Determine the (x, y) coordinate at the center of the cell enclosing the given text.  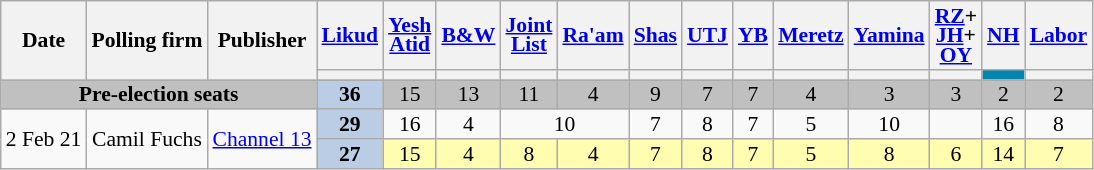
B&W (468, 36)
11 (530, 95)
UTJ (708, 36)
27 (350, 154)
Publisher (262, 40)
Pre-election seats (159, 95)
14 (1004, 154)
6 (956, 154)
YB (753, 36)
29 (350, 125)
Likud (350, 36)
Polling firm (146, 40)
36 (350, 95)
Channel 13 (262, 140)
Camil Fuchs (146, 140)
RZ+JH+OY (956, 36)
Meretz (811, 36)
NH (1004, 36)
Yamina (890, 36)
13 (468, 95)
Shas (656, 36)
Date (44, 40)
9 (656, 95)
Ra'am (592, 36)
2 Feb 21 (44, 140)
Labor (1059, 36)
YeshAtid (410, 36)
JointList (530, 36)
